Output the [X, Y] coordinate of the center of the cell containing the given text.  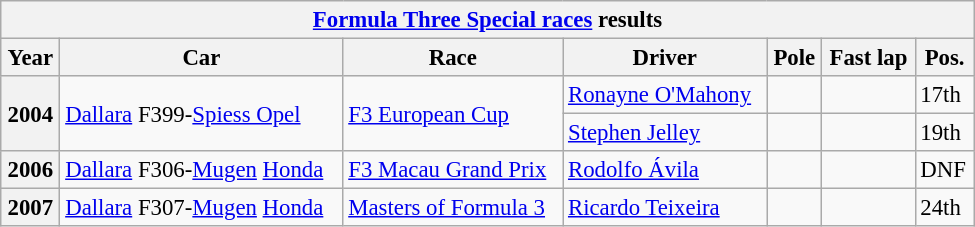
DNF [944, 170]
Year [30, 58]
Dallara F307-Mugen Honda [202, 208]
2004 [30, 114]
17th [944, 95]
2007 [30, 208]
Car [202, 58]
24th [944, 208]
Rodolfo Ávila [665, 170]
Formula Three Special races results [488, 20]
Dallara F399-Spiess Opel [202, 114]
Stephen Jelley [665, 133]
Fast lap [868, 58]
Race [453, 58]
Pos. [944, 58]
Pole [794, 58]
F3 Macau Grand Prix [453, 170]
Dallara F306-Mugen Honda [202, 170]
Masters of Formula 3 [453, 208]
Driver [665, 58]
2006 [30, 170]
Ronayne O'Mahony [665, 95]
19th [944, 133]
F3 European Cup [453, 114]
Ricardo Teixeira [665, 208]
